Provide the [X, Y] coordinate of the cell's center where the given text is located.  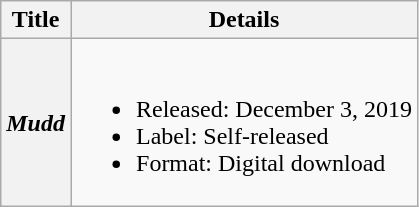
Title [36, 20]
Details [244, 20]
Released: December 3, 2019Label: Self-releasedFormat: Digital download [244, 122]
Mudd [36, 122]
